Search for the cell housing the specified text and yield its (x, y) center coordinate. 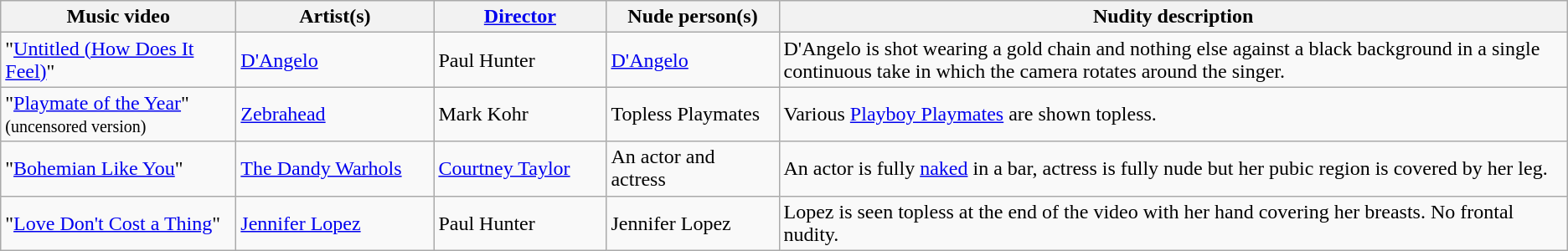
Lopez is seen topless at the end of the video with her hand covering her breasts. No frontal nudity. (1173, 223)
Nudity description (1173, 17)
Courtney Taylor (520, 169)
Zebrahead (335, 114)
Artist(s) (335, 17)
Various Playboy Playmates are shown topless. (1173, 114)
"Playmate of the Year" (uncensored version) (119, 114)
The Dandy Warhols (335, 169)
Director (520, 17)
"Bohemian Like You" (119, 169)
Topless Playmates (693, 114)
"Untitled (How Does It Feel)" (119, 60)
An actor and actress (693, 169)
An actor is fully naked in a bar, actress is fully nude but her pubic region is covered by her leg. (1173, 169)
"Love Don't Cost a Thing" (119, 223)
Nude person(s) (693, 17)
Mark Kohr (520, 114)
Music video (119, 17)
